Return [x, y] of the center of cell containing provided text 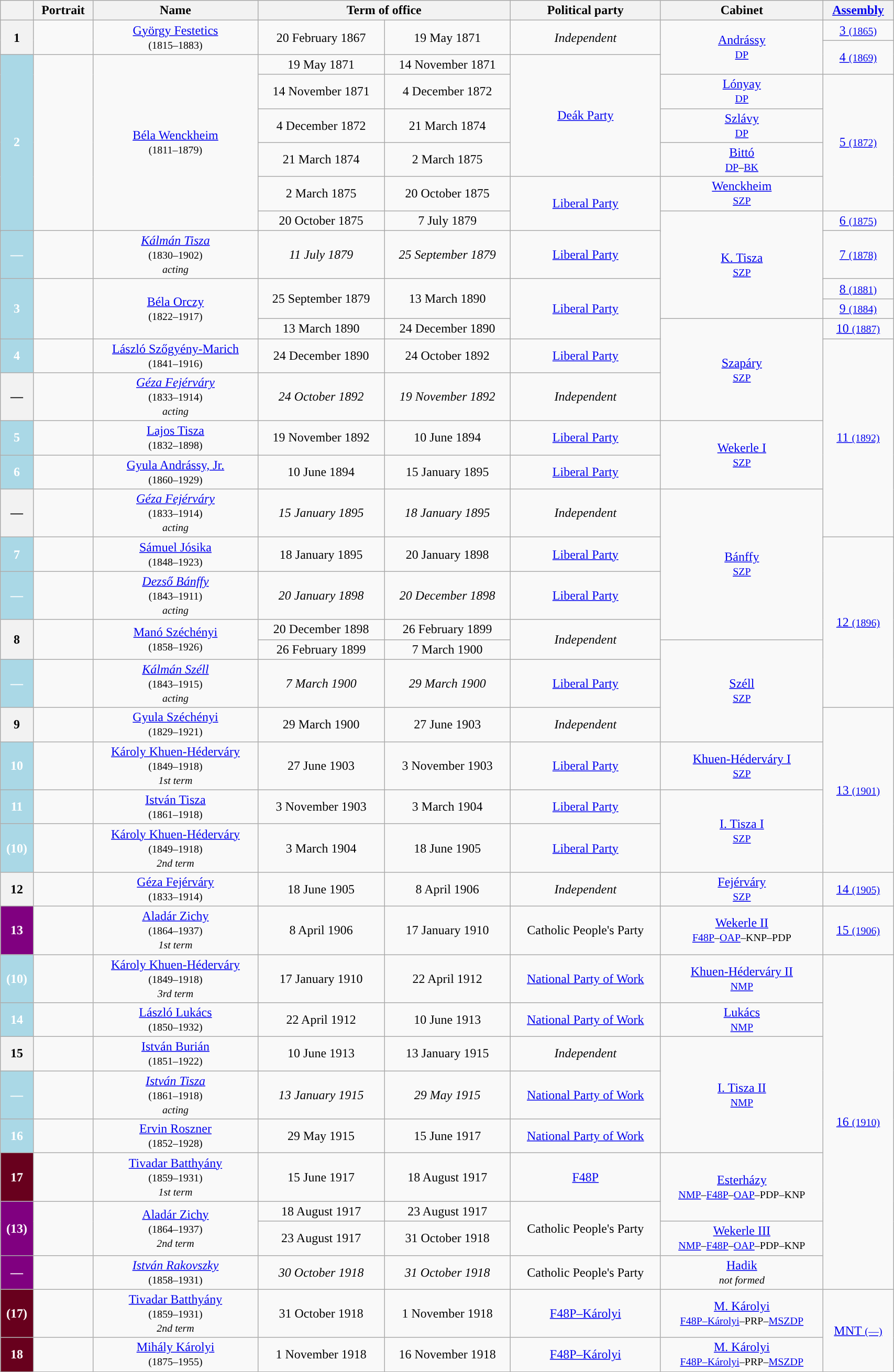
Political party [586, 10]
Béla Wenckheim(1811–1879) [175, 142]
17 [17, 1177]
Károly Khuen-Héderváry(1849–1918)1st term [175, 766]
2 [17, 142]
20 February 1867 [321, 38]
(13) [17, 1229]
I. Tisza IINMP [742, 1095]
9 (1884) [858, 308]
11 (1892) [858, 438]
8 [17, 639]
Wekerle IIINMP–F48P–OAP–PDP–KNP [742, 1238]
AndrássyDP [742, 47]
FejérvárySZP [742, 889]
7 (1878) [858, 255]
12 [17, 889]
Tivadar Batthyány(1859–1931)1st term [175, 1177]
13 (1901) [858, 790]
Aladár Zichy(1864–1937)1st term [175, 930]
11 July 1879 [321, 255]
4 (1869) [858, 58]
BittóDP–BK [742, 159]
F48P [586, 1177]
13 [17, 930]
7 [17, 554]
12 (1896) [858, 622]
SzlávyDP [742, 126]
Gyula Széchényi(1829–1921) [175, 725]
Assembly [858, 10]
Deák Party [586, 115]
15 [17, 1054]
Tivadar Batthyány(1859–1931)2nd term [175, 1313]
3 [17, 308]
SzéllSZP [742, 690]
LukácsNMP [742, 1020]
SzapárySZP [742, 370]
4 [17, 355]
Sámuel Jósika(1848–1923) [175, 554]
Béla Orczy(1822–1917) [175, 308]
5 [17, 438]
EsterházyNMP–F48P–OAP–PDP–KNP [742, 1187]
Gyula Andrássy, Jr.(1860–1929) [175, 472]
István Rakovszky(1858–1931) [175, 1273]
Károly Khuen-Héderváry(1849–1918)2nd term [175, 848]
Kálmán Széll(1843–1915)acting [175, 683]
3 (1865) [858, 30]
Lajos Tisza(1832–1898) [175, 438]
7 July 1879 [447, 220]
30 October 1918 [321, 1273]
8 (1881) [858, 289]
Name [175, 10]
László Lukács(1850–1932) [175, 1020]
György Festetics(1815–1883) [175, 38]
Wekerle IIF48P–OAP–KNP–PDP [742, 930]
K. TiszaSZP [742, 264]
István Tisza(1861–1918)acting [175, 1095]
16 (1910) [858, 1122]
16 November 1918 [447, 1354]
10 [17, 766]
(17) [17, 1313]
9 [17, 725]
6 [17, 472]
Aladár Zichy(1864–1937)2nd term [175, 1229]
Portrait [63, 10]
Dezső Bánffy(1843–1911)acting [175, 595]
MNT (—) [858, 1330]
István Tisza(1861–1918) [175, 806]
10 (1887) [858, 328]
18 [17, 1354]
Ervin Roszner(1852–1928) [175, 1136]
11 [17, 806]
Géza Fejérváry(1833–1914) [175, 889]
László Szőgyény-Marich(1841–1916) [175, 355]
LónyayDP [742, 91]
Hadiknot formed [742, 1273]
6 (1875) [858, 220]
István Burián(1851–1922) [175, 1054]
14 (1905) [858, 889]
Manó Széchényi(1858–1926) [175, 639]
Mihály Károlyi(1875–1955) [175, 1354]
I. Tisza ISZP [742, 831]
15 (1906) [858, 930]
BánffySZP [742, 565]
5 (1872) [858, 142]
Kálmán Tisza(1830–1902)acting [175, 255]
Wekerle ISZP [742, 455]
1 [17, 38]
Term of office [384, 10]
WenckheimSZP [742, 194]
16 [17, 1136]
Cabinet [742, 10]
Khuen-Héderváry IINMP [742, 978]
Khuen-Héderváry ISZP [742, 766]
Károly Khuen-Héderváry(1849–1918)3rd term [175, 978]
14 [17, 1020]
